Extract the (X, Y) coordinate from the center of the cell holding the provided text.  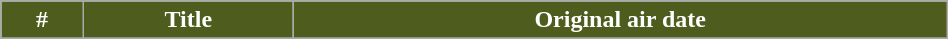
Title (188, 20)
# (42, 20)
Original air date (620, 20)
